Search for the cell housing the specified text and yield its (X, Y) center coordinate. 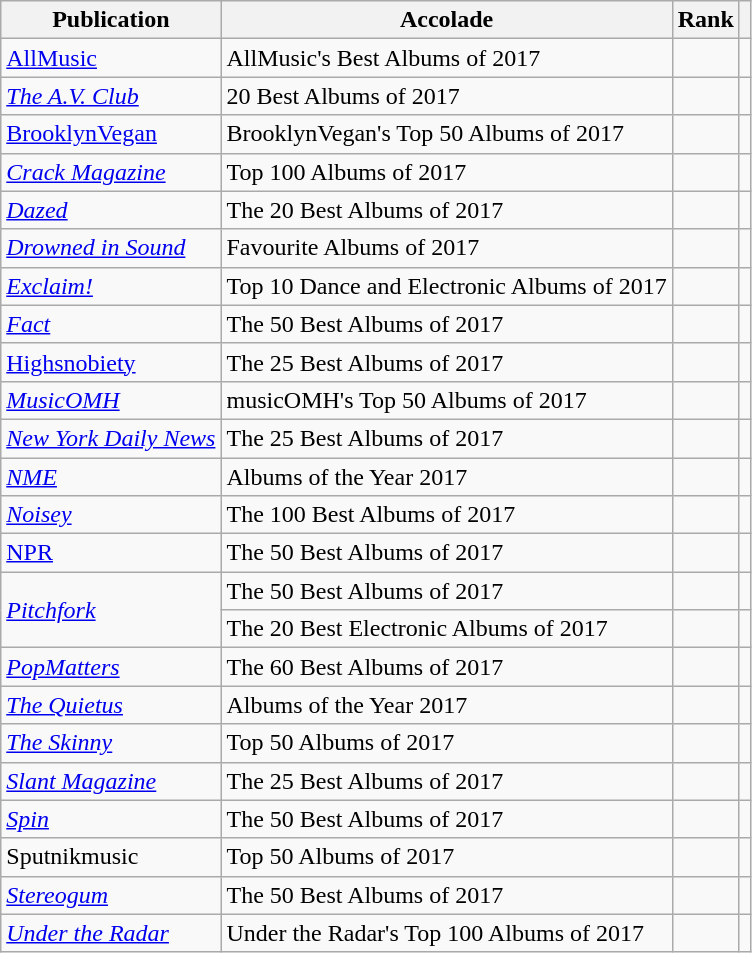
The Skinny (111, 743)
The A.V. Club (111, 96)
MusicOMH (111, 400)
Under the Radar (111, 933)
Exclaim! (111, 286)
AllMusic (111, 58)
BrooklynVegan (111, 134)
New York Daily News (111, 438)
Noisey (111, 515)
BrooklynVegan's Top 50 Albums of 2017 (446, 134)
The 60 Best Albums of 2017 (446, 667)
Top 10 Dance and Electronic Albums of 2017 (446, 286)
Under the Radar's Top 100 Albums of 2017 (446, 933)
Fact (111, 324)
NPR (111, 553)
Favourite Albums of 2017 (446, 248)
Stereogum (111, 895)
Spin (111, 819)
20 Best Albums of 2017 (446, 96)
Highsnobiety (111, 362)
musicOMH's Top 50 Albums of 2017 (446, 400)
The 20 Best Electronic Albums of 2017 (446, 629)
PopMatters (111, 667)
Crack Magazine (111, 172)
The Quietus (111, 705)
Slant Magazine (111, 781)
Publication (111, 20)
Dazed (111, 210)
NME (111, 477)
Pitchfork (111, 610)
Accolade (446, 20)
Rank (706, 20)
AllMusic's Best Albums of 2017 (446, 58)
Drowned in Sound (111, 248)
Sputnikmusic (111, 857)
The 100 Best Albums of 2017 (446, 515)
Top 100 Albums of 2017 (446, 172)
The 20 Best Albums of 2017 (446, 210)
